Output the [X, Y] coordinate of the center of the cell containing the given text.  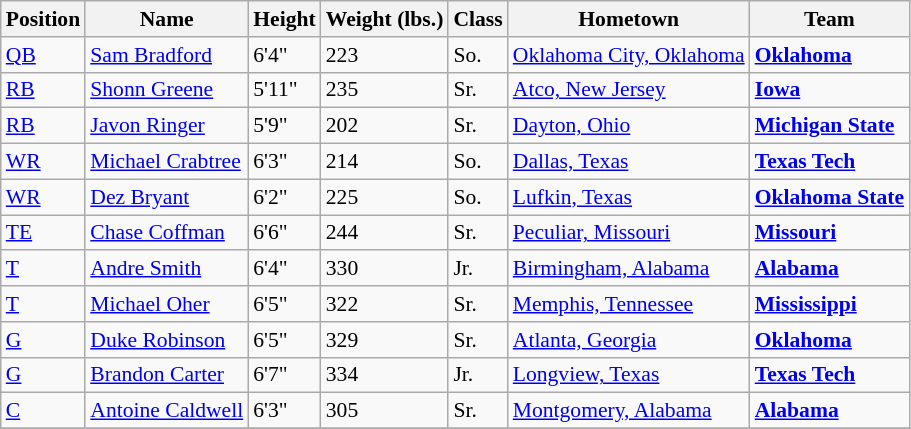
Name [166, 19]
C [43, 411]
Memphis, Tennessee [629, 304]
Michael Crabtree [166, 162]
Javon Ringer [166, 126]
Lufkin, Texas [629, 197]
322 [385, 304]
Longview, Texas [629, 375]
Class [478, 19]
Dez Bryant [166, 197]
Position [43, 19]
Mississippi [830, 304]
Montgomery, Alabama [629, 411]
Shonn Greene [166, 90]
Antoine Caldwell [166, 411]
Birmingham, Alabama [629, 269]
244 [385, 233]
Sam Bradford [166, 55]
225 [385, 197]
Height [284, 19]
202 [385, 126]
Team [830, 19]
QB [43, 55]
Missouri [830, 233]
Oklahoma City, Oklahoma [629, 55]
Brandon Carter [166, 375]
Hometown [629, 19]
6'6" [284, 233]
6'2" [284, 197]
5'11" [284, 90]
Peculiar, Missouri [629, 233]
Iowa [830, 90]
Michael Oher [166, 304]
330 [385, 269]
Andre Smith [166, 269]
305 [385, 411]
Atlanta, Georgia [629, 340]
Weight (lbs.) [385, 19]
Atco, New Jersey [629, 90]
Chase Coffman [166, 233]
235 [385, 90]
5'9" [284, 126]
214 [385, 162]
Oklahoma State [830, 197]
Michigan State [830, 126]
334 [385, 375]
Dayton, Ohio [629, 126]
329 [385, 340]
Dallas, Texas [629, 162]
223 [385, 55]
TE [43, 233]
6'7" [284, 375]
Duke Robinson [166, 340]
